For the text-containing cell, return its midpoint in [x, y] coordinate format. 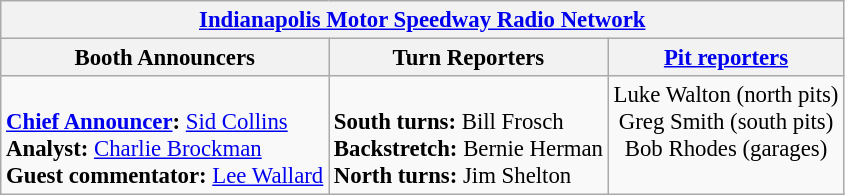
Pit reporters [726, 58]
Luke Walton (north pits)Greg Smith (south pits)Bob Rhodes (garages) [726, 136]
South turns: Bill Frosch Backstretch: Bernie Herman North turns: Jim Shelton [469, 136]
Chief Announcer: Sid Collins Analyst: Charlie BrockmanGuest commentator: Lee Wallard [165, 136]
Indianapolis Motor Speedway Radio Network [422, 20]
Turn Reporters [469, 58]
Booth Announcers [165, 58]
